From the cell containing the given text, extract its center point as [x, y] coordinate. 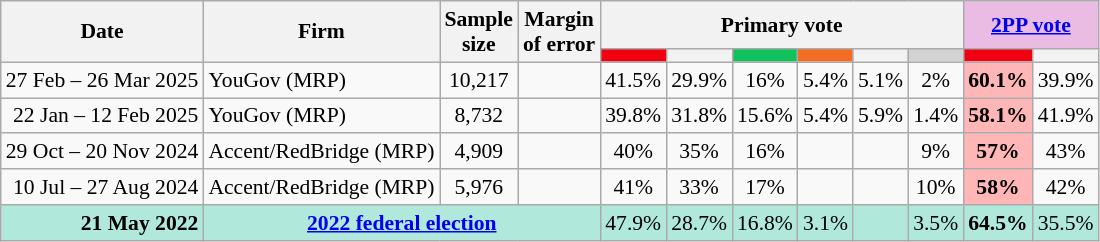
2% [936, 80]
5.1% [880, 80]
2022 federal election [402, 223]
17% [765, 187]
Marginof error [559, 32]
21 May 2022 [102, 223]
1.4% [936, 116]
5.9% [880, 116]
57% [998, 152]
2PP vote [1030, 25]
31.8% [699, 116]
Samplesize [479, 32]
8,732 [479, 116]
Date [102, 32]
15.6% [765, 116]
4,909 [479, 152]
10,217 [479, 80]
47.9% [633, 223]
60.1% [998, 80]
58% [998, 187]
39.9% [1066, 80]
35% [699, 152]
5,976 [479, 187]
29.9% [699, 80]
33% [699, 187]
35.5% [1066, 223]
41.5% [633, 80]
16.8% [765, 223]
Primary vote [782, 25]
41.9% [1066, 116]
27 Feb – 26 Mar 2025 [102, 80]
41% [633, 187]
9% [936, 152]
3.1% [826, 223]
10 Jul – 27 Aug 2024 [102, 187]
Firm [321, 32]
39.8% [633, 116]
3.5% [936, 223]
43% [1066, 152]
40% [633, 152]
58.1% [998, 116]
28.7% [699, 223]
29 Oct – 20 Nov 2024 [102, 152]
64.5% [998, 223]
10% [936, 187]
42% [1066, 187]
22 Jan – 12 Feb 2025 [102, 116]
